Return (x, y) of the center of cell containing provided text 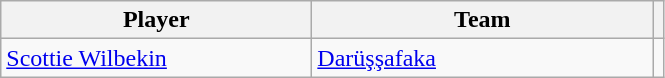
Team (482, 20)
Player (156, 20)
Darüşşafaka (482, 58)
Scottie Wilbekin (156, 58)
